For the text-containing cell, return its midpoint in (x, y) coordinate format. 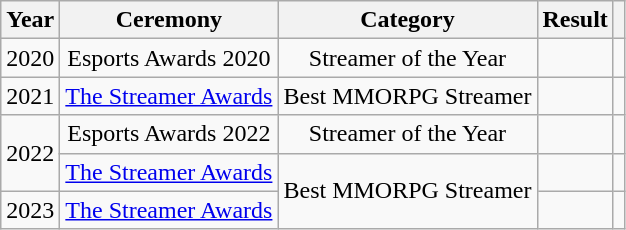
Esports Awards 2022 (169, 134)
Result (575, 20)
Category (408, 20)
2023 (30, 210)
2022 (30, 153)
2020 (30, 58)
Ceremony (169, 20)
Esports Awards 2020 (169, 58)
2021 (30, 96)
Year (30, 20)
